Find where the given text appears and provide that cell's center as [x, y] coordinate. 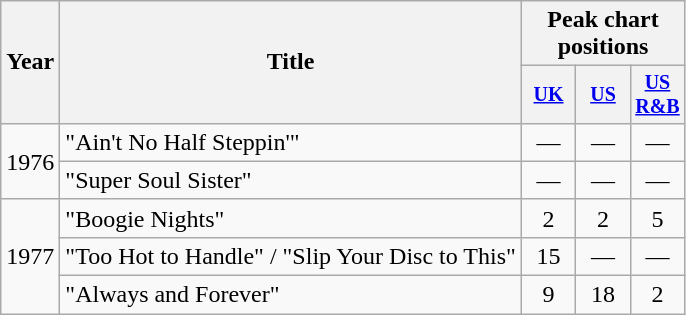
Peak chartpositions [602, 34]
9 [548, 295]
USR&B [657, 94]
18 [603, 295]
Title [290, 62]
"Too Hot to Handle" / "Slip Your Disc to This" [290, 256]
1977 [30, 256]
UK [548, 94]
15 [548, 256]
"Boogie Nights" [290, 218]
Year [30, 62]
5 [657, 218]
US [603, 94]
"Ain't No Half Steppin'" [290, 142]
"Always and Forever" [290, 295]
"Super Soul Sister" [290, 180]
1976 [30, 161]
